Provide the (X, Y) coordinate of the cell's center where the given text is located.  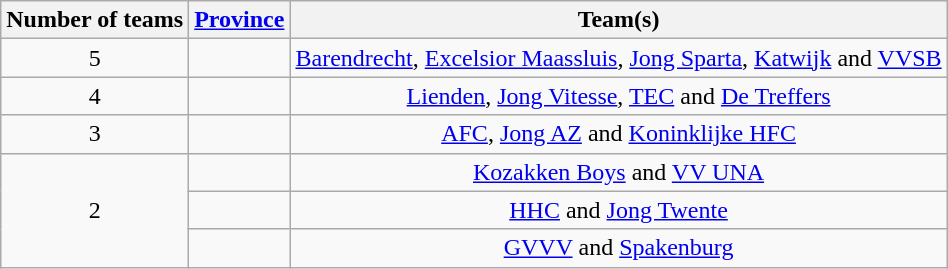
4 (95, 96)
AFC, Jong AZ and Koninklijke HFC (618, 134)
3 (95, 134)
Barendrecht, Excelsior Maassluis, Jong Sparta, Katwijk and VVSB (618, 58)
Kozakken Boys and VV UNA (618, 172)
5 (95, 58)
Number of teams (95, 20)
Lienden, Jong Vitesse, TEC and De Treffers (618, 96)
GVVV and Spakenburg (618, 248)
Team(s) (618, 20)
2 (95, 210)
HHC and Jong Twente (618, 210)
Province (240, 20)
